Output the [X, Y] coordinate of the center of the cell containing the given text.  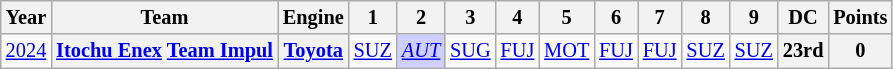
2 [421, 17]
6 [616, 17]
DC [803, 17]
9 [754, 17]
0 [860, 51]
4 [518, 17]
1 [373, 17]
23rd [803, 51]
Toyota [314, 51]
Points [860, 17]
AUT [421, 51]
Year [26, 17]
Engine [314, 17]
8 [706, 17]
5 [566, 17]
SUG [470, 51]
7 [660, 17]
2024 [26, 51]
Itochu Enex Team Impul [164, 51]
Team [164, 17]
3 [470, 17]
MOT [566, 51]
